Scan for the cell matching the given text and deliver its [X, Y] coordinate at center. 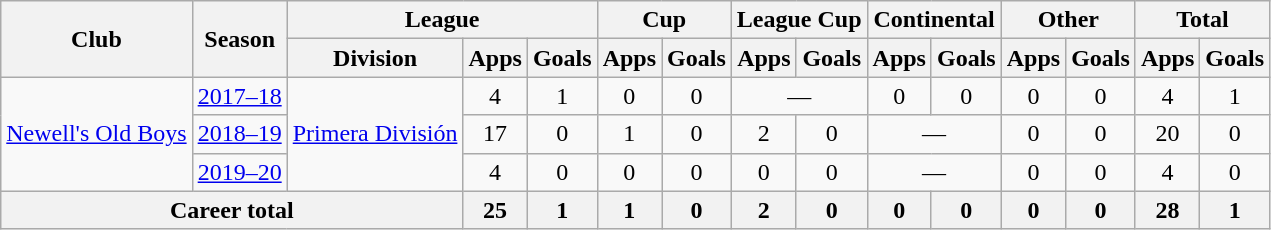
Primera División [375, 134]
28 [1167, 210]
League [442, 20]
Career total [232, 210]
2018–19 [240, 134]
League Cup [799, 20]
Total [1202, 20]
Newell's Old Boys [96, 134]
Season [240, 39]
Other [1068, 20]
Cup [664, 20]
17 [495, 134]
20 [1167, 134]
2019–20 [240, 172]
25 [495, 210]
2017–18 [240, 96]
Division [375, 58]
Club [96, 39]
Continental [934, 20]
